Return [x, y] of the center of cell containing provided text 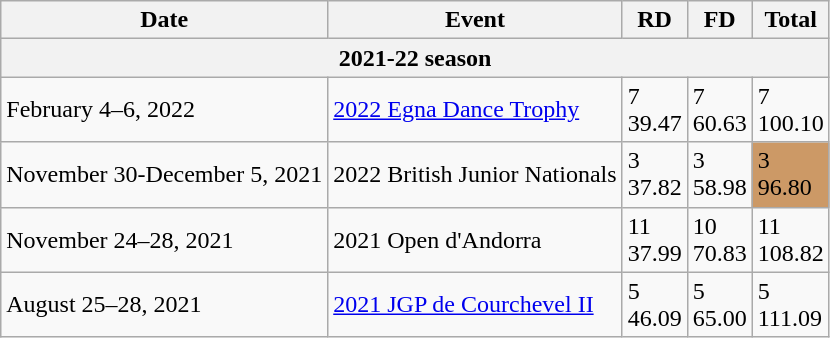
Total [790, 20]
February 4–6, 2022 [164, 110]
FD [720, 20]
396.80 [790, 174]
November 30-December 5, 2021 [164, 174]
1070.83 [720, 240]
565.00 [720, 304]
7100.10 [790, 110]
11108.82 [790, 240]
2021 Open d'Andorra [475, 240]
2022 British Junior Nationals [475, 174]
760.63 [720, 110]
2021-22 season [416, 58]
2022 Egna Dance Trophy [475, 110]
November 24–28, 2021 [164, 240]
2021 JGP de Courchevel II [475, 304]
RD [654, 20]
739.47 [654, 110]
5111.09 [790, 304]
Event [475, 20]
358.98 [720, 174]
337.82 [654, 174]
1137.99 [654, 240]
546.09 [654, 304]
August 25–28, 2021 [164, 304]
Date [164, 20]
